Scan for the cell matching the given text and deliver its (x, y) coordinate at center. 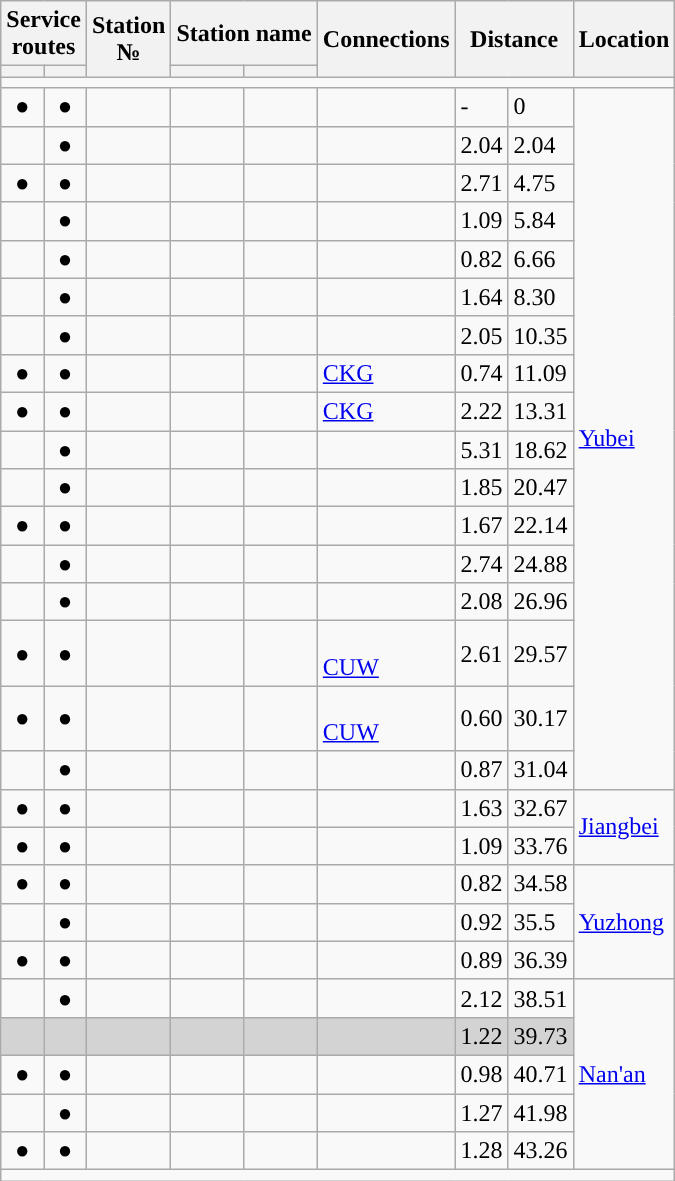
Nan'an (624, 1074)
36.39 (540, 960)
5.84 (540, 221)
43.26 (540, 1151)
34.58 (540, 884)
1.28 (482, 1151)
0.60 (482, 718)
30.17 (540, 718)
41.98 (540, 1113)
Connections (386, 39)
13.31 (540, 411)
0.74 (482, 373)
Jiangbei (624, 827)
35.5 (540, 922)
10.35 (540, 335)
Station№ (128, 39)
0 (540, 107)
1.85 (482, 488)
Yuzhong (624, 922)
31.04 (540, 770)
39.73 (540, 1036)
24.88 (540, 564)
18.62 (540, 449)
2.74 (482, 564)
40.71 (540, 1074)
4.75 (540, 183)
Location (624, 39)
8.30 (540, 297)
22.14 (540, 526)
1.67 (482, 526)
Distance (514, 39)
20.47 (540, 488)
2.61 (482, 654)
2.71 (482, 183)
Serviceroutes (44, 34)
Station name (244, 34)
1.27 (482, 1113)
1.22 (482, 1036)
1.64 (482, 297)
11.09 (540, 373)
2.12 (482, 998)
5.31 (482, 449)
2.05 (482, 335)
0.87 (482, 770)
0.89 (482, 960)
Yubei (624, 438)
38.51 (540, 998)
0.98 (482, 1074)
6.66 (540, 259)
0.92 (482, 922)
2.08 (482, 602)
1.63 (482, 808)
33.76 (540, 846)
32.67 (540, 808)
29.57 (540, 654)
- (482, 107)
26.96 (540, 602)
2.22 (482, 411)
